Pinpoint the cell where the given text exists, returning its (X, Y) midpoint coordinate. 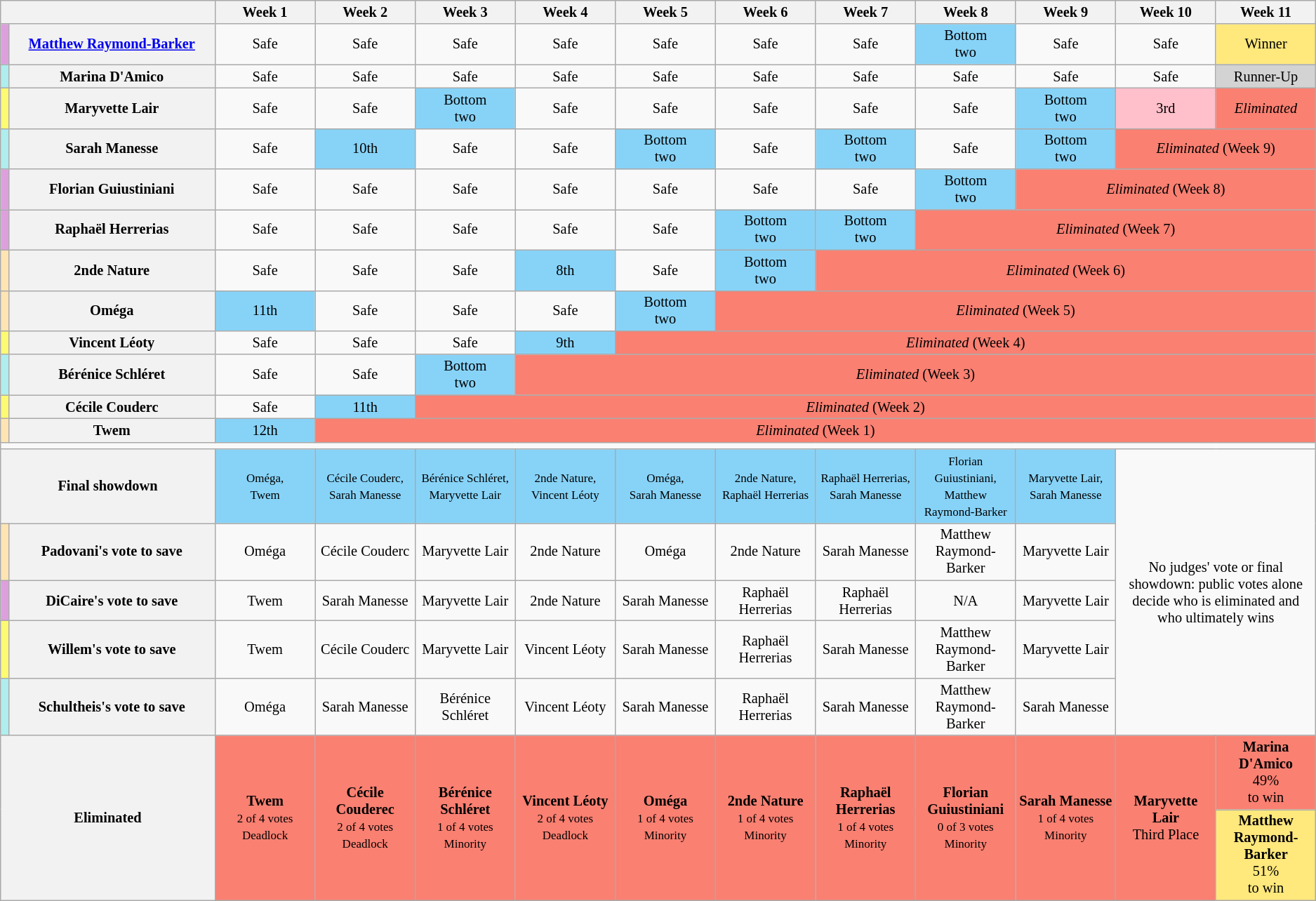
Week 6 (765, 12)
Eliminated (Week 4) (966, 342)
No judges' vote or final showdown: public votes alone decide who is eliminated and who ultimately wins (1216, 592)
Sarah Manesse1 of 4 votesMinority (1065, 818)
Week 11 (1266, 12)
Schultheis's vote to save (112, 707)
Final showdown (108, 486)
Willem's vote to save (112, 649)
Vincent Léoty2 of 4 votesDeadlock (566, 818)
Eliminated (Week 9) (1216, 149)
Raphaël Herrerias1 of 4 votesMinority (866, 818)
9th (566, 342)
Eliminated (Week 3) (915, 375)
Eliminated (Week 5) (1016, 311)
Eliminated (Week 8) (1166, 189)
Runner-Up (1266, 76)
10th (365, 149)
Marina D'Amico (112, 76)
Marina D'Amico49%to win (1266, 773)
Florian Guiustiniani (112, 189)
Florian Guiustiniani0 of 3 votesMinority (966, 818)
N/A (966, 601)
Week 1 (265, 12)
Week 3 (465, 12)
Matthew Raymond-Barker51%to win (1266, 855)
Maryvette Lair,Sarah Manesse (1065, 486)
Week 8 (966, 12)
Week 5 (665, 12)
2nde Nature,Vincent Léoty (566, 486)
Cécile Couderec2 of 4 votesDeadlock (365, 818)
Padovani's vote to save (112, 552)
Week 7 (866, 12)
Eliminated (Week 1) (816, 430)
Week 2 (365, 12)
12th (265, 430)
Eliminated (Week 6) (1065, 270)
Twem2 of 4 votesDeadlock (265, 818)
Oméga1 of 4 votesMinority (665, 818)
Eliminated (Week 2) (865, 407)
2nde Nature,Raphaël Herrerias (765, 486)
3rd (1167, 108)
Florian Guiustiniani,Matthew Raymond-Barker (966, 486)
2nde Nature1 of 4 votesMinority (765, 818)
Oméga,Sarah Manesse (665, 486)
Cécile Couderc,Sarah Manesse (365, 486)
Maryvette LairThird Place (1167, 818)
Week 10 (1167, 12)
Winner (1266, 44)
Eliminated (Week 7) (1115, 229)
Oméga,Twem (265, 486)
Bérénice Schléret,Maryvette Lair (465, 486)
DiCaire's vote to save (112, 601)
Bérénice Schléret1 of 4 votesMinority (465, 818)
Raphaël Herrerias,Sarah Manesse (866, 486)
Week 9 (1065, 12)
Week 4 (566, 12)
8th (566, 270)
